Search for the cell housing the specified text and yield its [X, Y] center coordinate. 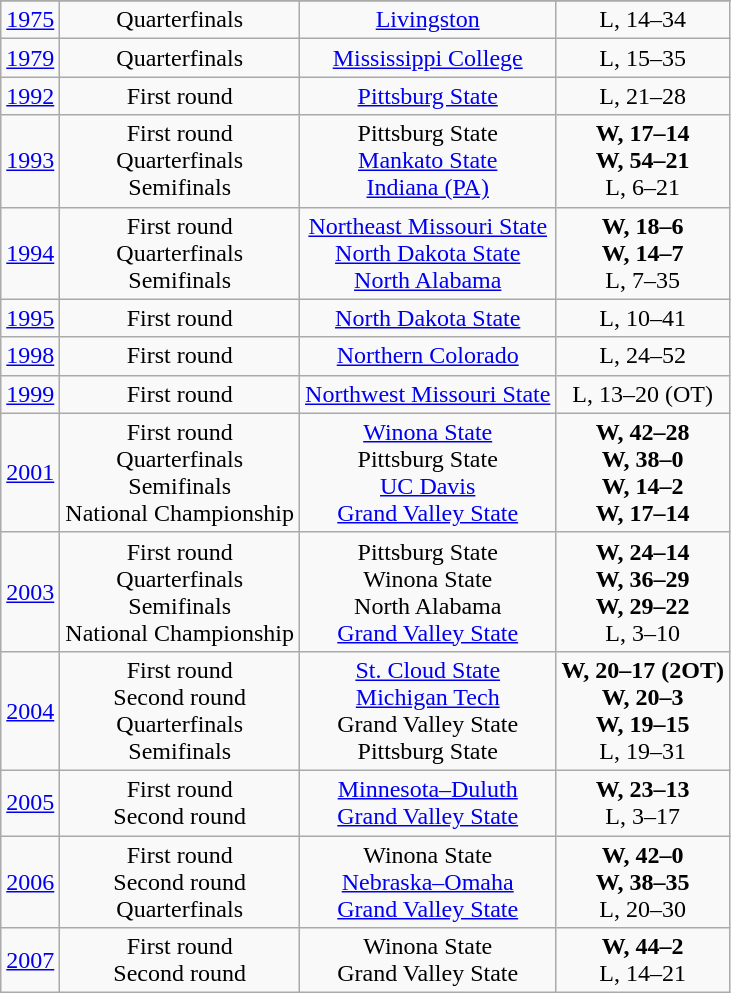
L, 13–20 (OT) [643, 394]
Mississippi College [428, 58]
1994 [30, 253]
W, 17–14W, 54–21L, 6–21 [643, 161]
Winona StateNebraska–OmahaGrand Valley State [428, 882]
2003 [30, 592]
W, 20–17 (2OT)W, 20–3W, 19–15L, 19–31 [643, 710]
Northeast Missouri StateNorth Dakota StateNorth Alabama [428, 253]
W, 24–14W, 36–29W, 29–22L, 3–10 [643, 592]
Winona StatePittsburg StateUC DavisGrand Valley State [428, 472]
2004 [30, 710]
First roundSecond roundQuarterfinalsSemifinals [180, 710]
L, 24–52 [643, 356]
First roundSecond roundQuarterfinals [180, 882]
Pittsburg StateMankato StateIndiana (PA) [428, 161]
L, 14–34 [643, 20]
W, 42–0W, 38–35L, 20–30 [643, 882]
W, 18–6W, 14–7L, 7–35 [643, 253]
2001 [30, 472]
L, 21–28 [643, 96]
1993 [30, 161]
2007 [30, 960]
2005 [30, 802]
St. Cloud StateMichigan TechGrand Valley StatePittsburg State [428, 710]
L, 15–35 [643, 58]
1995 [30, 318]
L, 10–41 [643, 318]
W, 44–2L, 14–21 [643, 960]
Northern Colorado [428, 356]
2006 [30, 882]
Minnesota–DuluthGrand Valley State [428, 802]
Pittsburg StateWinona StateNorth AlabamaGrand Valley State [428, 592]
1975 [30, 20]
Livingston [428, 20]
North Dakota State [428, 318]
W, 23–13L, 3–17 [643, 802]
1998 [30, 356]
1979 [30, 58]
Northwest Missouri State [428, 394]
1999 [30, 394]
Pittsburg State [428, 96]
1992 [30, 96]
Winona StateGrand Valley State [428, 960]
W, 42–28W, 38–0W, 14–2W, 17–14 [643, 472]
